Pinpoint the cell where the given text exists, returning its (X, Y) midpoint coordinate. 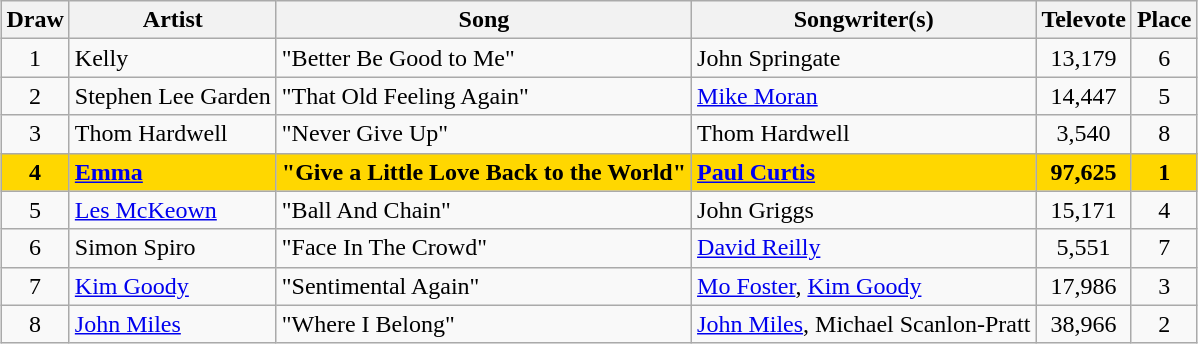
Mo Foster, Kim Goody (864, 286)
15,171 (1084, 210)
David Reilly (864, 248)
"Better Be Good to Me" (484, 58)
Televote (1084, 20)
"That Old Feeling Again" (484, 96)
13,179 (1084, 58)
97,625 (1084, 172)
"Face In The Crowd" (484, 248)
Mike Moran (864, 96)
"Sentimental Again" (484, 286)
Song (484, 20)
John Miles, Michael Scanlon-Pratt (864, 324)
"Give a Little Love Back to the World" (484, 172)
38,966 (1084, 324)
"Never Give Up" (484, 134)
Artist (172, 20)
John Miles (172, 324)
5,551 (1084, 248)
Songwriter(s) (864, 20)
3,540 (1084, 134)
17,986 (1084, 286)
Emma (172, 172)
Draw (35, 20)
Place (1164, 20)
Kelly (172, 58)
John Griggs (864, 210)
14,447 (1084, 96)
Paul Curtis (864, 172)
John Springate (864, 58)
Kim Goody (172, 286)
"Where I Belong" (484, 324)
Simon Spiro (172, 248)
"Ball And Chain" (484, 210)
Les McKeown (172, 210)
Stephen Lee Garden (172, 96)
